Provide the (X, Y) coordinate of the cell's center where the given text is located.  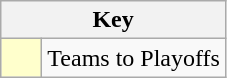
Key (114, 20)
Teams to Playoffs (134, 58)
